Detect which cell encompasses the target text, then output its [x, y] center coordinate. 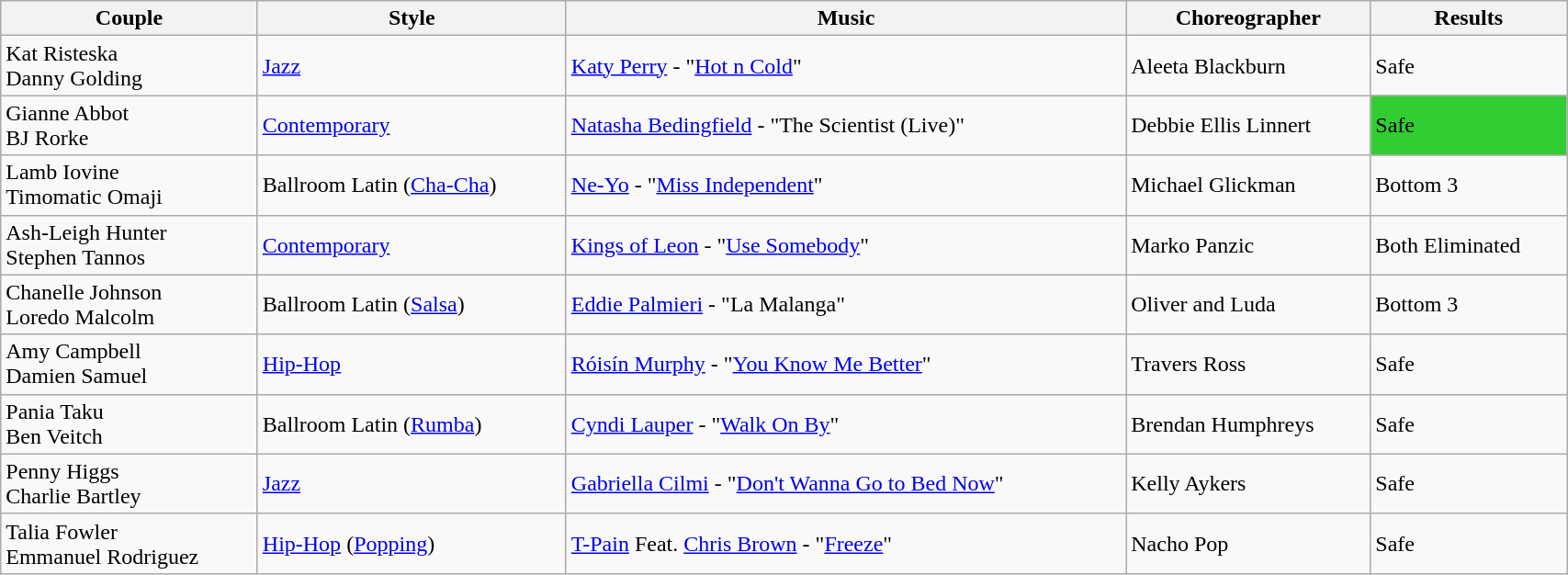
Travers Ross [1248, 364]
Ne-Yo - "Miss Independent" [845, 186]
Debbie Ellis Linnert [1248, 125]
Gianne Abbot BJ Rorke [130, 125]
Cyndi Lauper - "Walk On By" [845, 424]
Couple [130, 18]
T-Pain Feat. Chris Brown - "Freeze" [845, 544]
Brendan Humphreys [1248, 424]
Eddie Palmieri - "La Malanga" [845, 305]
Ballroom Latin (Cha-Cha) [412, 186]
Gabriella Cilmi - "Don't Wanna Go to Bed Now" [845, 483]
Hip-Hop (Popping) [412, 544]
Choreographer [1248, 18]
Chanelle Johnson Loredo Malcolm [130, 305]
Róisín Murphy - "You Know Me Better" [845, 364]
Oliver and Luda [1248, 305]
Style [412, 18]
Music [845, 18]
Kat Risteska Danny Golding [130, 66]
Results [1469, 18]
Katy Perry - "Hot n Cold" [845, 66]
Pania Taku Ben Veitch [130, 424]
Michael Glickman [1248, 186]
Aleeta Blackburn [1248, 66]
Talia Fowler Emmanuel Rodriguez [130, 544]
Ash-Leigh Hunter Stephen Tannos [130, 244]
Lamb Iovine Timomatic Omaji [130, 186]
Kings of Leon - "Use Somebody" [845, 244]
Hip-Hop [412, 364]
Penny Higgs Charlie Bartley [130, 483]
Nacho Pop [1248, 544]
Ballroom Latin (Salsa) [412, 305]
Both Eliminated [1469, 244]
Amy Campbell Damien Samuel [130, 364]
Natasha Bedingfield - "The Scientist (Live)" [845, 125]
Kelly Aykers [1248, 483]
Ballroom Latin (Rumba) [412, 424]
Marko Panzic [1248, 244]
